Identify which cell holds the provided text, then report its (x, y) central coordinate. 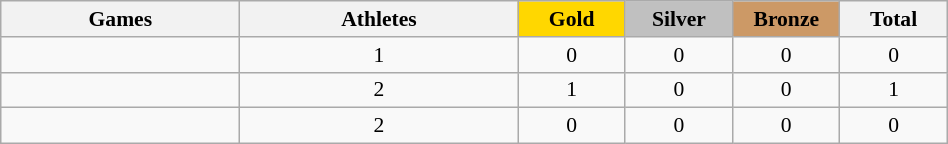
Total (894, 19)
Athletes (379, 19)
Silver (678, 19)
Bronze (786, 19)
Games (120, 19)
Gold (572, 19)
